Provide the (X, Y) coordinate of the cell's center where the given text is located.  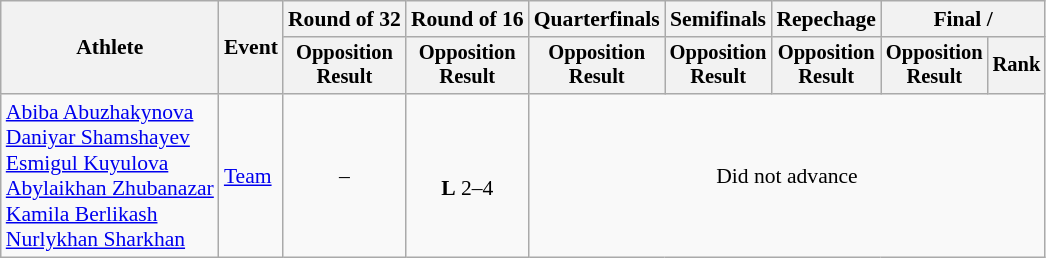
Team (251, 176)
Quarterfinals (597, 19)
Round of 16 (468, 19)
L 2–4 (468, 176)
– (344, 176)
Round of 32 (344, 19)
Event (251, 48)
Athlete (110, 48)
Repechage (826, 19)
Final / (963, 19)
Did not advance (787, 176)
Semifinals (718, 19)
Abiba Abuzhakynova Daniyar Shamshayev Esmigul KuyulovaAbylaikhan Zhubanazar Kamila Berlikash Nurlykhan Sharkhan (110, 176)
Rank (1017, 66)
